Identify which cell holds the provided text, then report its [X, Y] central coordinate. 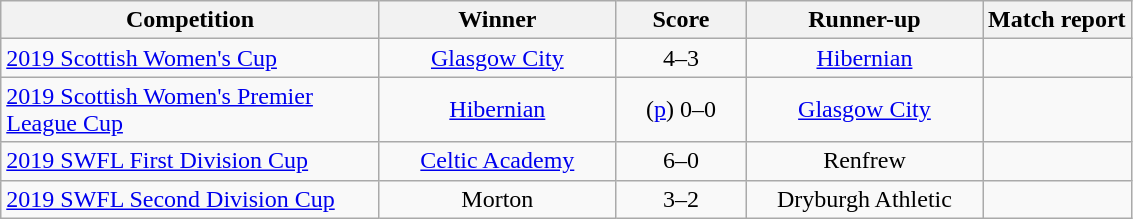
(p) 0–0 [680, 110]
Score [680, 20]
2019 Scottish Women's Premier League Cup [190, 110]
Morton [497, 199]
Winner [497, 20]
Celtic Academy [497, 161]
Competition [190, 20]
2019 SWFL Second Division Cup [190, 199]
Dryburgh Athletic [864, 199]
Match report [1056, 20]
Runner-up [864, 20]
2019 SWFL First Division Cup [190, 161]
6–0 [680, 161]
Renfrew [864, 161]
2019 Scottish Women's Cup [190, 58]
4–3 [680, 58]
3–2 [680, 199]
